Return the [X, Y] coordinate for the center point of the cell that contains the specified text.  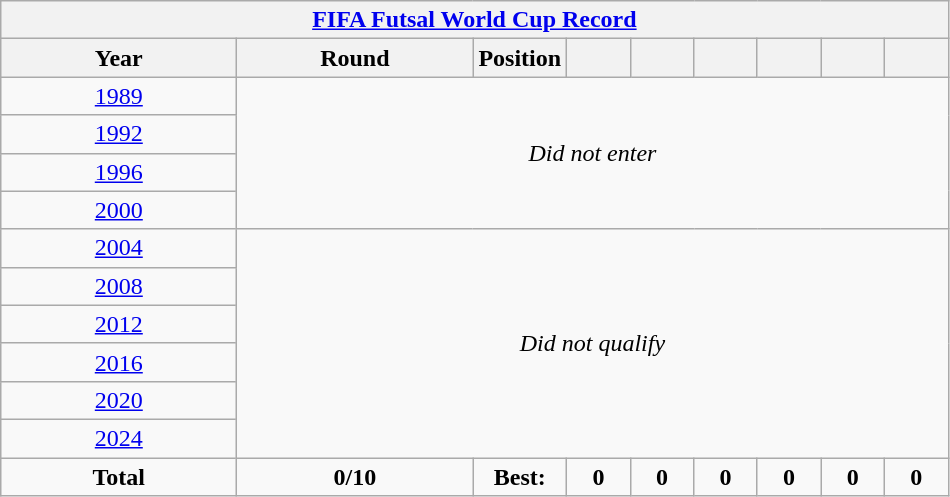
0/10 [355, 477]
2008 [119, 286]
Did not qualify [592, 343]
1989 [119, 96]
1992 [119, 134]
1996 [119, 172]
2012 [119, 324]
Year [119, 58]
2020 [119, 400]
Did not enter [592, 153]
Best: [520, 477]
FIFA Futsal World Cup Record [474, 20]
2024 [119, 438]
Total [119, 477]
2016 [119, 362]
2000 [119, 210]
Position [520, 58]
Round [355, 58]
2004 [119, 248]
